For the text-containing cell, return its midpoint in (X, Y) coordinate format. 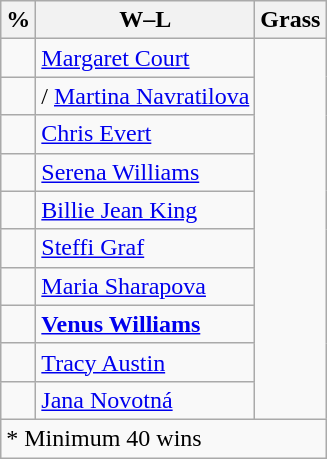
Tracy Austin (146, 362)
Venus Williams (146, 324)
Jana Novotná (146, 400)
Steffi Graf (146, 248)
* Minimum 40 wins (164, 438)
Chris Evert (146, 134)
% (18, 20)
Margaret Court (146, 58)
Billie Jean King (146, 210)
Grass (290, 20)
Serena Williams (146, 172)
/ Martina Navratilova (146, 96)
W–L (146, 20)
Maria Sharapova (146, 286)
